Output the [x, y] coordinate of the center of the cell containing the given text.  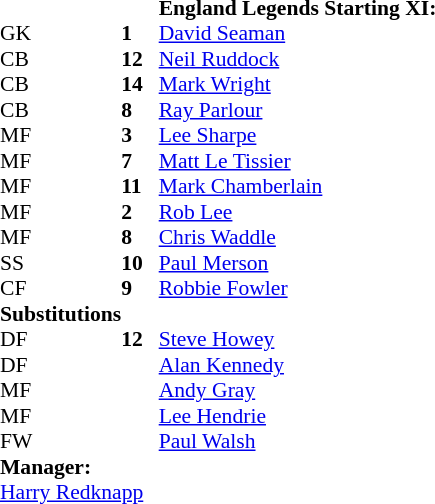
GK [60, 33]
FW [60, 441]
1 [140, 33]
CF [60, 289]
9 [140, 289]
Substitutions [60, 314]
14 [140, 85]
7 [140, 161]
2 [140, 212]
3 [140, 135]
11 [140, 187]
10 [140, 263]
Manager: [60, 467]
SS [60, 263]
